Return the (X, Y) coordinate for the center point of the cell that contains the specified text.  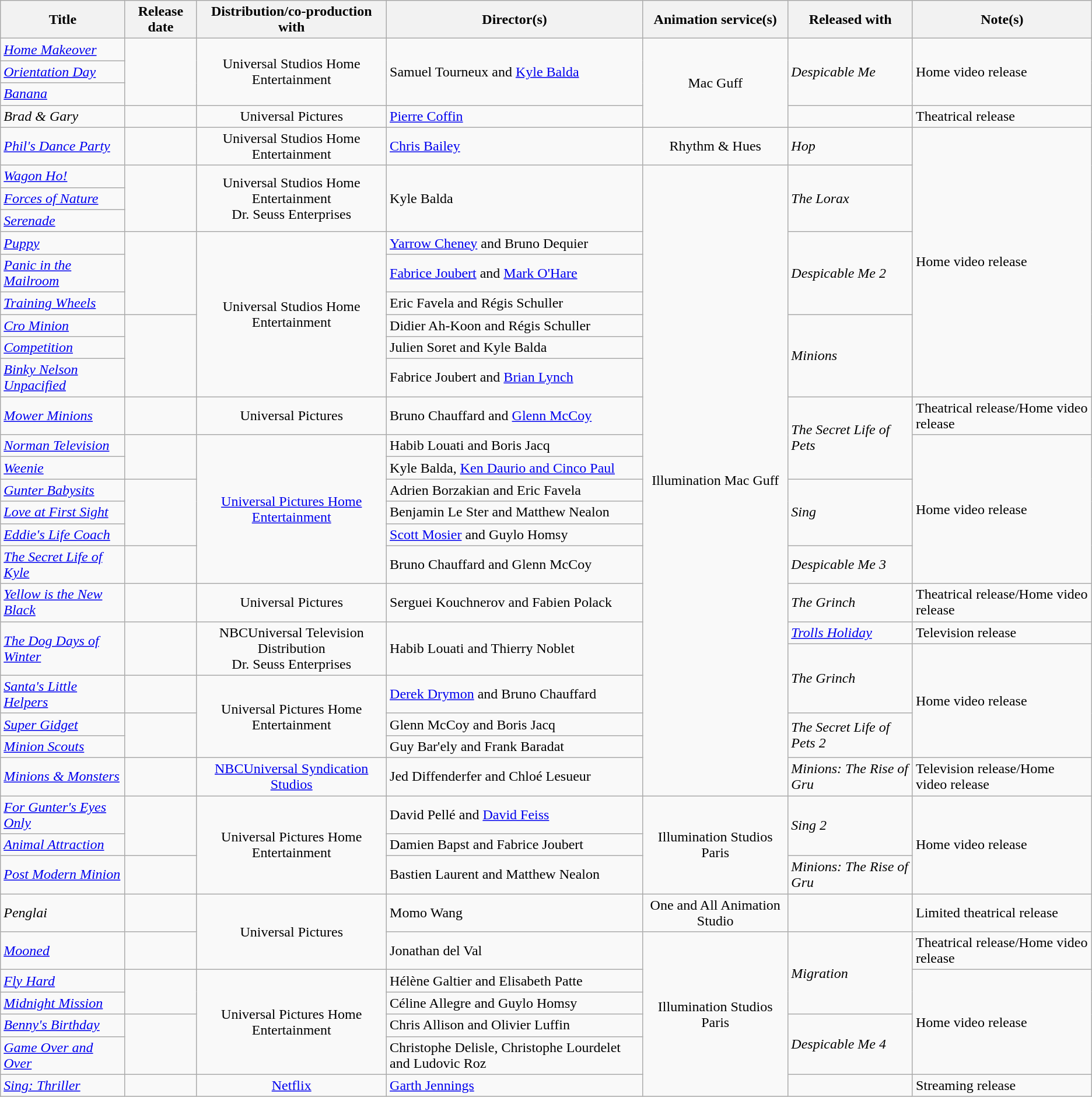
Animation service(s) (715, 20)
Game Over and Over (63, 1055)
The Secret Life of Pets (850, 438)
Banana (63, 94)
Hélène Galtier and Elisabeth Patte (514, 981)
One and All Animation Studio (715, 913)
The Secret Life of Pets 2 (850, 735)
Netflix (292, 1085)
Chris Allison and Olivier Luffin (514, 1025)
Momo Wang (514, 913)
Yellow is the New Black (63, 602)
Phil's Dance Party (63, 146)
Jonathan del Val (514, 951)
Fabrice Joubert and Brian Lynch (514, 378)
Chris Bailey (514, 146)
Sing: Thriller (63, 1085)
Serguei Kouchnerov and Fabien Polack (514, 602)
Television release (1002, 633)
Mac Guff (715, 83)
Distribution/co-production with (292, 20)
Training Wheels (63, 303)
Minions & Monsters (63, 776)
Home Makeover (63, 50)
Mooned (63, 951)
Minion Scouts (63, 746)
Migration (850, 973)
Fly Hard (63, 981)
Damien Bapst and Fabrice Joubert (514, 845)
Kyle Balda, Ken Daurio and Cinco Paul (514, 468)
Christophe Delisle, Christophe Lourdelet and Ludovic Roz (514, 1055)
Hop (850, 146)
Benny's Birthday (63, 1025)
Serenade (63, 221)
Eric Favela and Régis Schuller (514, 303)
Released with (850, 20)
Rhythm & Hues (715, 146)
NBCUniversal Television DistributionDr. Seuss Enterprises (292, 648)
Norman Television (63, 446)
Garth Jennings (514, 1085)
Jed Diffenderfer and Chloé Lesueur (514, 776)
Minions (850, 355)
Television release/Home video release (1002, 776)
Céline Allegre and Guylo Homsy (514, 1003)
Binky Nelson Unpacified (63, 378)
Samuel Tourneux and Kyle Balda (514, 72)
Note(s) (1002, 20)
Despicable Me 3 (850, 565)
Fabrice Joubert and Mark O'Hare (514, 273)
Director(s) (514, 20)
For Gunter's Eyes Only (63, 815)
Animal Attraction (63, 845)
Super Gidget (63, 724)
Despicable Me 2 (850, 273)
Cro Minion (63, 325)
The Dog Days of Winter (63, 648)
Weenie (63, 468)
Trolls Holiday (850, 633)
Mower Minions (63, 415)
Universal Studios Home EntertainmentDr. Seuss Enterprises (292, 198)
Competition (63, 348)
Didier Ah-Koon and Régis Schuller (514, 325)
The Secret Life of Kyle (63, 565)
Santa's Little Helpers (63, 694)
Illumination Mac Guff (715, 480)
Despicable Me 4 (850, 1044)
Puppy (63, 243)
Midnight Mission (63, 1003)
Brad & Gary (63, 116)
Love at First Sight (63, 512)
Post Modern Minion (63, 875)
Habib Louati and Boris Jacq (514, 446)
Wagon Ho! (63, 176)
David Pellé and David Feiss (514, 815)
Forces of Nature (63, 198)
Gunter Babysits (63, 490)
Orientation Day (63, 72)
Eddie's Life Coach (63, 534)
Habib Louati and Thierry Noblet (514, 648)
Despicable Me (850, 72)
Theatrical release (1002, 116)
Pierre Coffin (514, 116)
Limited theatrical release (1002, 913)
Release date (161, 20)
Sing (850, 512)
Kyle Balda (514, 198)
Benjamin Le Ster and Matthew Nealon (514, 512)
Scott Mosier and Guylo Homsy (514, 534)
The Lorax (850, 198)
Glenn McCoy and Boris Jacq (514, 724)
Yarrow Cheney and Bruno Dequier (514, 243)
Sing 2 (850, 826)
Penglai (63, 913)
Streaming release (1002, 1085)
Julien Soret and Kyle Balda (514, 348)
Derek Drymon and Bruno Chauffard (514, 694)
Bastien Laurent and Matthew Nealon (514, 875)
Title (63, 20)
NBCUniversal Syndication Studios (292, 776)
Guy Bar'ely and Frank Baradat (514, 746)
Adrien Borzakian and Eric Favela (514, 490)
Panic in the Mailroom (63, 273)
